For the text-containing cell, return its midpoint in [X, Y] coordinate format. 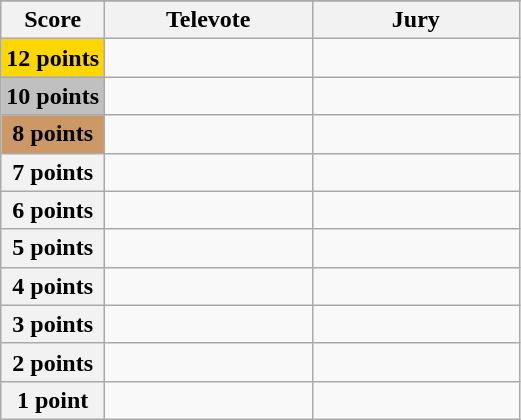
12 points [53, 58]
6 points [53, 210]
Jury [416, 20]
8 points [53, 134]
4 points [53, 286]
Televote [209, 20]
7 points [53, 172]
10 points [53, 96]
5 points [53, 248]
3 points [53, 324]
1 point [53, 400]
Score [53, 20]
2 points [53, 362]
